Locate the cell with the specified text and output its (x, y) center coordinate. 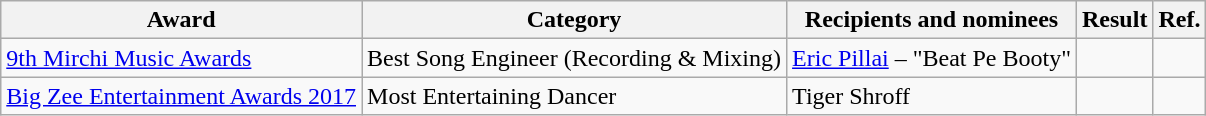
Result (1115, 20)
Recipients and nominees (932, 20)
Big Zee Entertainment Awards 2017 (182, 96)
9th Mirchi Music Awards (182, 58)
Tiger Shroff (932, 96)
Most Entertaining Dancer (574, 96)
Ref. (1180, 20)
Award (182, 20)
Category (574, 20)
Eric Pillai – "Beat Pe Booty" (932, 58)
Best Song Engineer (Recording & Mixing) (574, 58)
